For the text-containing cell, return its midpoint in (x, y) coordinate format. 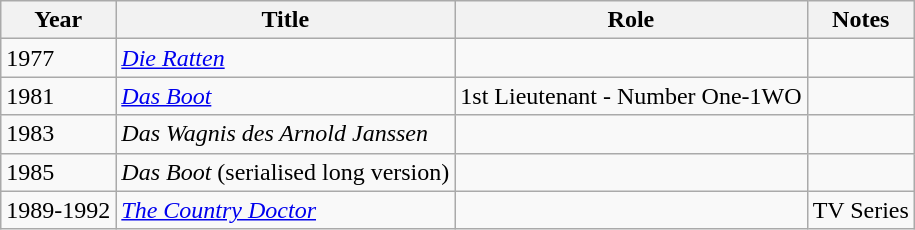
1977 (58, 58)
Role (631, 20)
The Country Doctor (286, 210)
Notes (860, 20)
1989-1992 (58, 210)
Das Wagnis des Arnold Janssen (286, 134)
Year (58, 20)
Das Boot (serialised long version) (286, 172)
1st Lieutenant - Number One-1WO (631, 96)
1981 (58, 96)
Die Ratten (286, 58)
Das Boot (286, 96)
1983 (58, 134)
1985 (58, 172)
Title (286, 20)
TV Series (860, 210)
